Extract the [x, y] coordinate from the center of the cell holding the provided text.  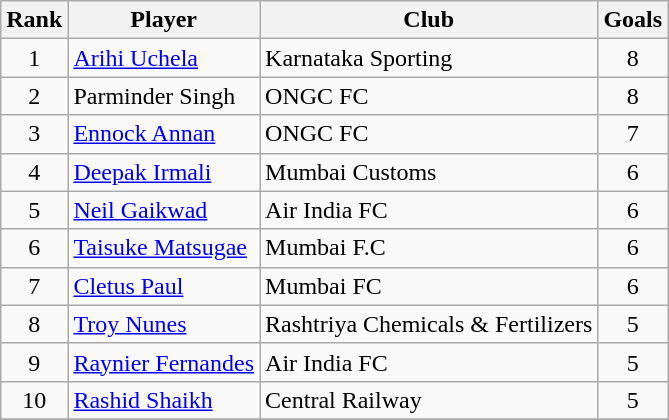
Karnataka Sporting [429, 58]
Ennock Annan [164, 134]
Rashid Shaikh [164, 400]
3 [34, 134]
Arihi Uchela [164, 58]
Club [429, 20]
Goals [633, 20]
2 [34, 96]
Mumbai FC [429, 286]
Raynier Fernandes [164, 362]
Deepak Irmali [164, 172]
Mumbai F.C [429, 248]
Central Railway [429, 400]
Parminder Singh [164, 96]
Cletus Paul [164, 286]
Taisuke Matsugae [164, 248]
9 [34, 362]
Neil Gaikwad [164, 210]
1 [34, 58]
Rank [34, 20]
Rashtriya Chemicals & Fertilizers [429, 324]
Player [164, 20]
Troy Nunes [164, 324]
Mumbai Customs [429, 172]
10 [34, 400]
4 [34, 172]
